Detect which cell encompasses the target text, then output its (x, y) center coordinate. 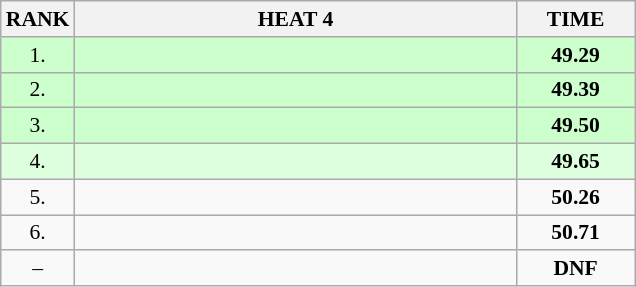
1. (38, 55)
4. (38, 162)
– (38, 269)
5. (38, 197)
49.50 (576, 126)
50.71 (576, 233)
50.26 (576, 197)
49.65 (576, 162)
DNF (576, 269)
HEAT 4 (295, 19)
3. (38, 126)
2. (38, 90)
RANK (38, 19)
49.39 (576, 90)
49.29 (576, 55)
6. (38, 233)
TIME (576, 19)
